Detect which cell encompasses the target text, then output its (X, Y) center coordinate. 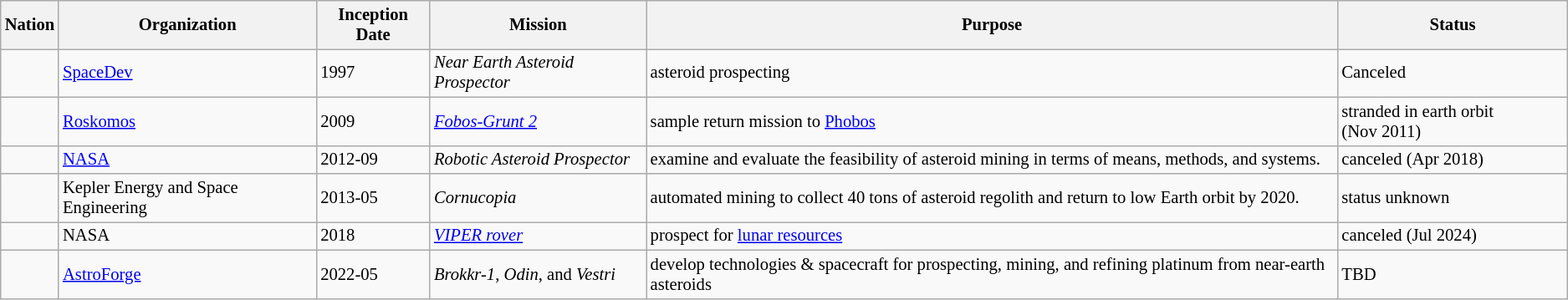
AstroForge (187, 274)
Canceled (1452, 73)
Robotic Asteroid Prospector (539, 160)
stranded in earth orbit (Nov 2011) (1452, 121)
2018 (373, 236)
prospect for lunar resources (992, 236)
sample return mission to Phobos (992, 121)
develop technologies & spacecraft for prospecting, mining, and refining platinum from near-earth asteroids (992, 274)
Status (1452, 24)
Kepler Energy and Space Engineering (187, 198)
SpaceDev (187, 73)
Inception Date (373, 24)
Nation (30, 24)
Mission (539, 24)
status unknown (1452, 198)
automated mining to collect 40 tons of asteroid regolith and return to low Earth orbit by 2020. (992, 198)
Organization (187, 24)
Fobos-Grunt 2 (539, 121)
examine and evaluate the feasibility of asteroid mining in terms of means, methods, and systems. (992, 160)
Near Earth Asteroid Prospector (539, 73)
2009 (373, 121)
1997 (373, 73)
Cornucopia (539, 198)
2022-05 (373, 274)
Roskomos (187, 121)
2013-05 (373, 198)
Purpose (992, 24)
Brokkr-1, Odin, and Vestri (539, 274)
VIPER rover (539, 236)
canceled (Apr 2018) (1452, 160)
canceled (Jul 2024) (1452, 236)
TBD (1452, 274)
asteroid prospecting (992, 73)
2012-09 (373, 160)
